Locate the cell with the specified text and output its [X, Y] center coordinate. 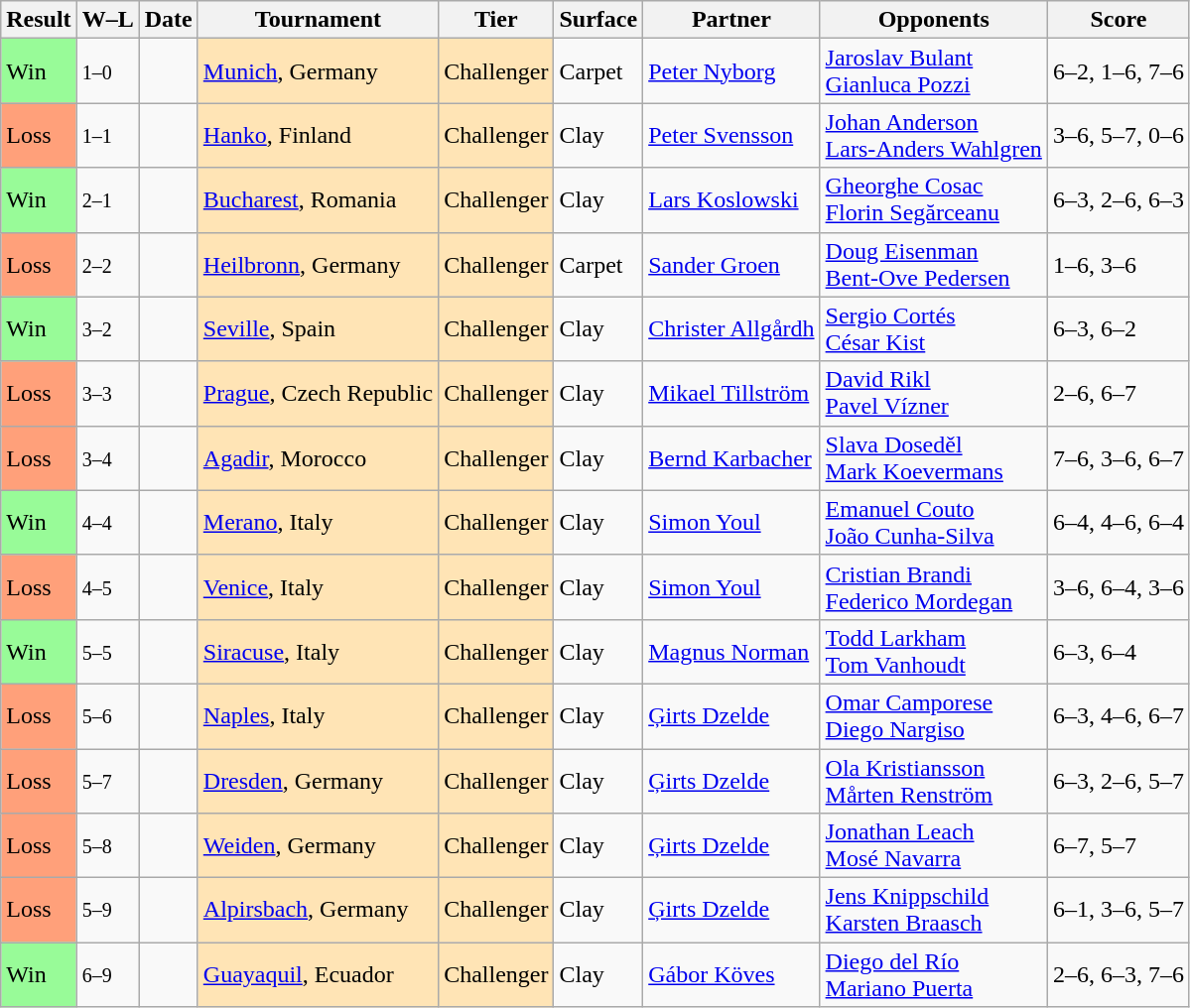
1–6, 3–6 [1118, 264]
Jaroslav Bulant Gianluca Pozzi [933, 71]
2–6, 6–7 [1118, 393]
5–8 [107, 845]
Seville, Spain [318, 329]
Hanko, Finland [318, 135]
Johan Anderson Lars-Anders Wahlgren [933, 135]
6–3, 2–6, 5–7 [1118, 780]
3–6, 5–7, 0–6 [1118, 135]
6–2, 1–6, 7–6 [1118, 71]
David Rikl Pavel Vízner [933, 393]
Heilbronn, Germany [318, 264]
Date [169, 20]
5–7 [107, 780]
6–7, 5–7 [1118, 845]
Jonathan Leach Mosé Navarra [933, 845]
Peter Svensson [731, 135]
6–3, 2–6, 6–3 [1118, 200]
Diego del Río Mariano Puerta [933, 974]
Cristian Brandi Federico Mordegan [933, 587]
Doug Eisenman Bent-Ove Pedersen [933, 264]
Bernd Karbacher [731, 458]
Naples, Italy [318, 716]
6–1, 3–6, 5–7 [1118, 911]
Agadir, Morocco [318, 458]
1–0 [107, 71]
Siracuse, Italy [318, 651]
Venice, Italy [318, 587]
Ola Kristiansson Mårten Renström [933, 780]
2–6, 6–3, 7–6 [1118, 974]
Peter Nyborg [731, 71]
3–4 [107, 458]
Sander Groen [731, 264]
Opponents [933, 20]
7–6, 3–6, 6–7 [1118, 458]
Magnus Norman [731, 651]
Mikael Tillström [731, 393]
Munich, Germany [318, 71]
Tournament [318, 20]
Todd Larkham Tom Vanhoudt [933, 651]
Weiden, Germany [318, 845]
Merano, Italy [318, 522]
Slava Doseděl Mark Koevermans [933, 458]
Lars Koslowski [731, 200]
Alpirsbach, Germany [318, 911]
Dresden, Germany [318, 780]
Bucharest, Romania [318, 200]
Emanuel Couto João Cunha-Silva [933, 522]
Omar Camporese Diego Nargiso [933, 716]
Score [1118, 20]
6–9 [107, 974]
3–6, 6–4, 3–6 [1118, 587]
5–9 [107, 911]
6–4, 4–6, 6–4 [1118, 522]
Guayaquil, Ecuador [318, 974]
Result [39, 20]
2–2 [107, 264]
Tier [496, 20]
Partner [731, 20]
Christer Allgårdh [731, 329]
Gheorghe Cosac Florin Segărceanu [933, 200]
6–3, 6–4 [1118, 651]
3–3 [107, 393]
W–L [107, 20]
6–3, 6–2 [1118, 329]
3–2 [107, 329]
6–3, 4–6, 6–7 [1118, 716]
Sergio Cortés César Kist [933, 329]
1–1 [107, 135]
4–4 [107, 522]
5–6 [107, 716]
Gábor Köves [731, 974]
5–5 [107, 651]
Prague, Czech Republic [318, 393]
2–1 [107, 200]
Jens Knippschild Karsten Braasch [933, 911]
Surface [598, 20]
4–5 [107, 587]
